Provide the [X, Y] coordinate of the cell's center where the given text is located.  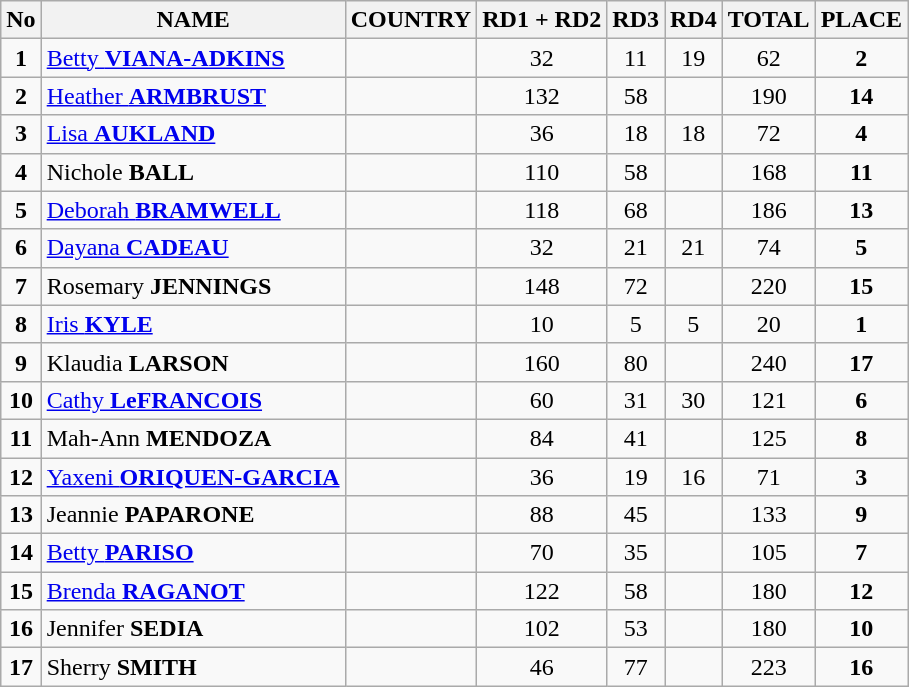
105 [768, 553]
Rosemary JENNINGS [193, 286]
Nichole BALL [193, 172]
Klaudia LARSON [193, 362]
35 [636, 553]
220 [768, 286]
Betty VIANA-ADKINS [193, 58]
223 [768, 667]
Deborah BRAMWELL [193, 210]
Dayana CADEAU [193, 248]
133 [768, 515]
102 [542, 629]
53 [636, 629]
RD3 [636, 20]
Jennifer SEDIA [193, 629]
121 [768, 400]
80 [636, 362]
PLACE [861, 20]
No [21, 20]
30 [693, 400]
240 [768, 362]
68 [636, 210]
TOTAL [768, 20]
RD1 + RD2 [542, 20]
88 [542, 515]
Iris KYLE [193, 324]
62 [768, 58]
74 [768, 248]
71 [768, 477]
Lisa AUKLAND [193, 134]
Brenda RAGANOT [193, 591]
190 [768, 96]
148 [542, 286]
Jeannie PAPARONE [193, 515]
41 [636, 438]
60 [542, 400]
77 [636, 667]
Mah-Ann MENDOZA [193, 438]
125 [768, 438]
84 [542, 438]
20 [768, 324]
RD4 [693, 20]
186 [768, 210]
31 [636, 400]
122 [542, 591]
Betty PARISO [193, 553]
NAME [193, 20]
110 [542, 172]
46 [542, 667]
160 [542, 362]
45 [636, 515]
COUNTRY [411, 20]
132 [542, 96]
Cathy LeFRANCOIS [193, 400]
Yaxeni ORIQUEN-GARCIA [193, 477]
70 [542, 553]
Sherry SMITH [193, 667]
118 [542, 210]
Heather ARMBRUST [193, 96]
168 [768, 172]
